Return [X, Y] of the center of cell containing provided text 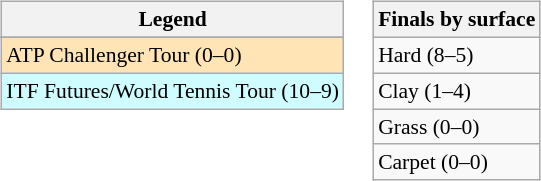
Legend [172, 20]
Hard (8–5) [456, 55]
Finals by surface [456, 20]
Carpet (0–0) [456, 162]
Clay (1–4) [456, 91]
Grass (0–0) [456, 127]
ATP Challenger Tour (0–0) [172, 55]
ITF Futures/World Tennis Tour (10–9) [172, 91]
